Find where the given text appears and provide that cell's center as [x, y] coordinate. 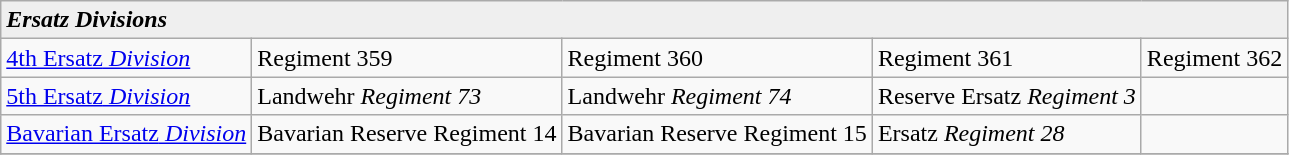
Landwehr Regiment 73 [407, 96]
Reserve Ersatz Regiment 3 [1006, 96]
Ersatz Regiment 28 [1006, 134]
5th Ersatz Division [126, 96]
Ersatz Divisions [644, 20]
Regiment 361 [1006, 58]
Regiment 362 [1214, 58]
Bavarian Ersatz Division [126, 134]
Bavarian Reserve Regiment 15 [717, 134]
Bavarian Reserve Regiment 14 [407, 134]
Landwehr Regiment 74 [717, 96]
Regiment 359 [407, 58]
Regiment 360 [717, 58]
4th Ersatz Division [126, 58]
